Return (X, Y) of the center of cell containing provided text 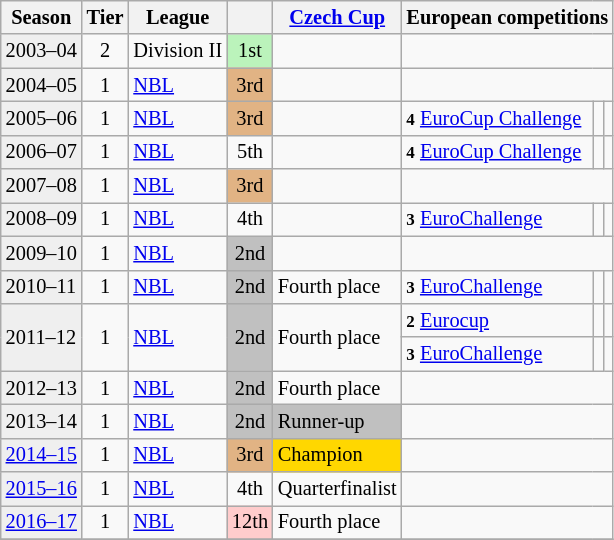
12th (250, 522)
2004–05 (42, 85)
2008–09 (42, 219)
Quarterfinalist (338, 489)
5th (250, 152)
2006–07 (42, 152)
2005–06 (42, 118)
2016–17 (42, 522)
Champion (338, 455)
2009–10 (42, 253)
2 (106, 51)
2007–08 (42, 186)
League (178, 17)
2014–15 (42, 455)
2003–04 (42, 51)
Czech Cup (338, 17)
Tier (106, 17)
2 Eurocup (498, 320)
Season (42, 17)
2015–16 (42, 489)
Division II (178, 51)
2013–14 (42, 421)
Runner-up (338, 421)
1st (250, 51)
2012–13 (42, 388)
2010–11 (42, 287)
European competitions (508, 17)
2011–12 (42, 336)
